Pinpoint the cell where the given text exists, returning its [X, Y] midpoint coordinate. 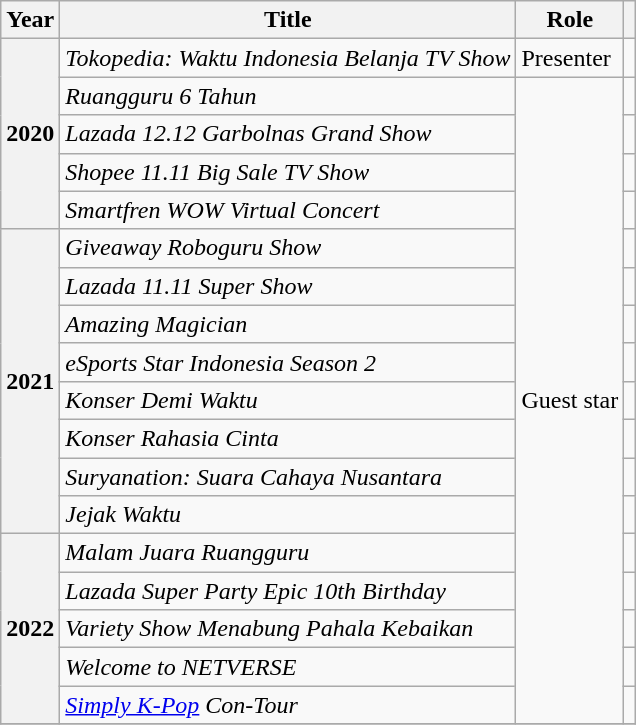
Presenter [570, 58]
Shopee 11.11 Big Sale TV Show [288, 172]
Giveaway Roboguru Show [288, 248]
Year [30, 20]
Malam Juara Ruangguru [288, 553]
Suryanation: Suara Cahaya Nusantara [288, 477]
2020 [30, 134]
Lazada Super Party Epic 10th Birthday [288, 591]
Konser Demi Waktu [288, 400]
2022 [30, 629]
Simply K-Pop Con-Tour [288, 705]
Lazada 11.11 Super Show [288, 286]
Ruangguru 6 Tahun [288, 96]
Smartfren WOW Virtual Concert [288, 210]
Lazada 12.12 Garbolnas Grand Show [288, 134]
Tokopedia: Waktu Indonesia Belanja TV Show [288, 58]
Variety Show Menabung Pahala Kebaikan [288, 629]
Welcome to NETVERSE [288, 667]
Amazing Magician [288, 324]
eSports Star Indonesia Season 2 [288, 362]
Role [570, 20]
Konser Rahasia Cinta [288, 438]
2021 [30, 381]
Jejak Waktu [288, 515]
Guest star [570, 400]
Title [288, 20]
